Detect which cell encompasses the target text, then output its [x, y] center coordinate. 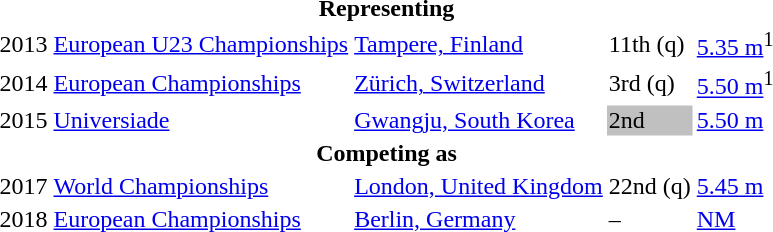
3rd (q) [650, 83]
European U23 Championships [201, 44]
11th (q) [650, 44]
Zürich, Switzerland [479, 83]
Gwangju, South Korea [479, 120]
2nd [650, 120]
European Championships [201, 83]
Tampere, Finland [479, 44]
22nd (q) [650, 186]
Universiade [201, 120]
London, United Kingdom [479, 186]
World Championships [201, 186]
